Search for the cell housing the specified text and yield its [x, y] center coordinate. 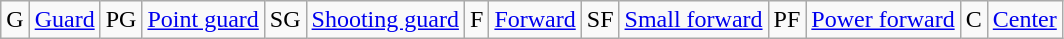
Power forward [883, 20]
PF [787, 20]
Shooting guard [385, 20]
PG [121, 20]
Small forward [694, 20]
SF [600, 20]
SG [285, 20]
C [974, 20]
Center [1024, 20]
G [15, 20]
Forward [535, 20]
F [476, 20]
Guard [64, 20]
Point guard [203, 20]
